Locate the cell with the specified text and output its (x, y) center coordinate. 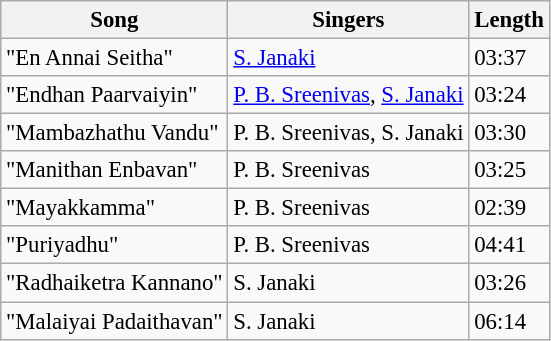
"Endhan Paarvaiyin" (114, 95)
02:39 (509, 208)
Length (509, 20)
"En Annai Seitha" (114, 58)
"Radhaiketra Kannano" (114, 283)
Song (114, 20)
03:26 (509, 283)
"Malaiyai Padaithavan" (114, 321)
"Manithan Enbavan" (114, 170)
03:37 (509, 58)
06:14 (509, 321)
03:25 (509, 170)
"Mambazhathu Vandu" (114, 133)
03:24 (509, 95)
"Mayakkamma" (114, 208)
04:41 (509, 245)
Singers (348, 20)
"Puriyadhu" (114, 245)
03:30 (509, 133)
